Determine the (X, Y) coordinate at the center of the cell enclosing the given text.  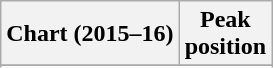
Peakposition (225, 34)
Chart (2015–16) (90, 34)
